Capture the cell that displays the provided text and extract its [X, Y] central coordinate. 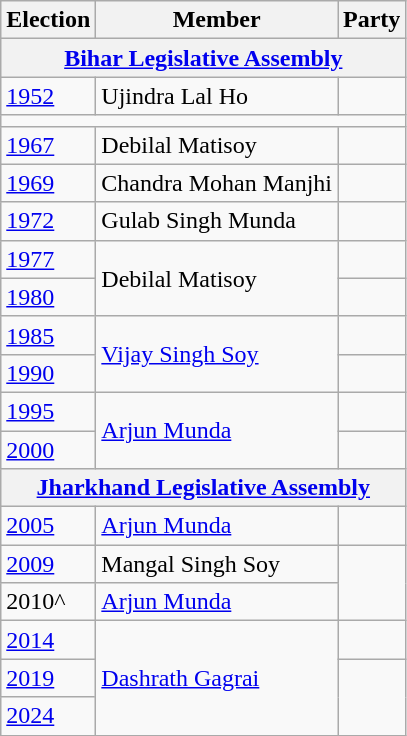
Mangal Singh Soy [217, 564]
1972 [48, 221]
1977 [48, 259]
Party [372, 20]
1967 [48, 145]
2005 [48, 526]
2019 [48, 678]
Dashrath Gagrai [217, 678]
Member [217, 20]
2000 [48, 449]
1995 [48, 411]
Gulab Singh Munda [217, 221]
Ujindra Lal Ho [217, 96]
2010^ [48, 602]
1980 [48, 297]
2009 [48, 564]
Vijay Singh Soy [217, 354]
2024 [48, 716]
Election [48, 20]
Bihar Legislative Assembly [204, 58]
1985 [48, 335]
1952 [48, 96]
1969 [48, 183]
Jharkhand Legislative Assembly [204, 488]
1990 [48, 373]
Chandra Mohan Manjhi [217, 183]
2014 [48, 640]
